Extract the (X, Y) coordinate from the center of the cell holding the provided text.  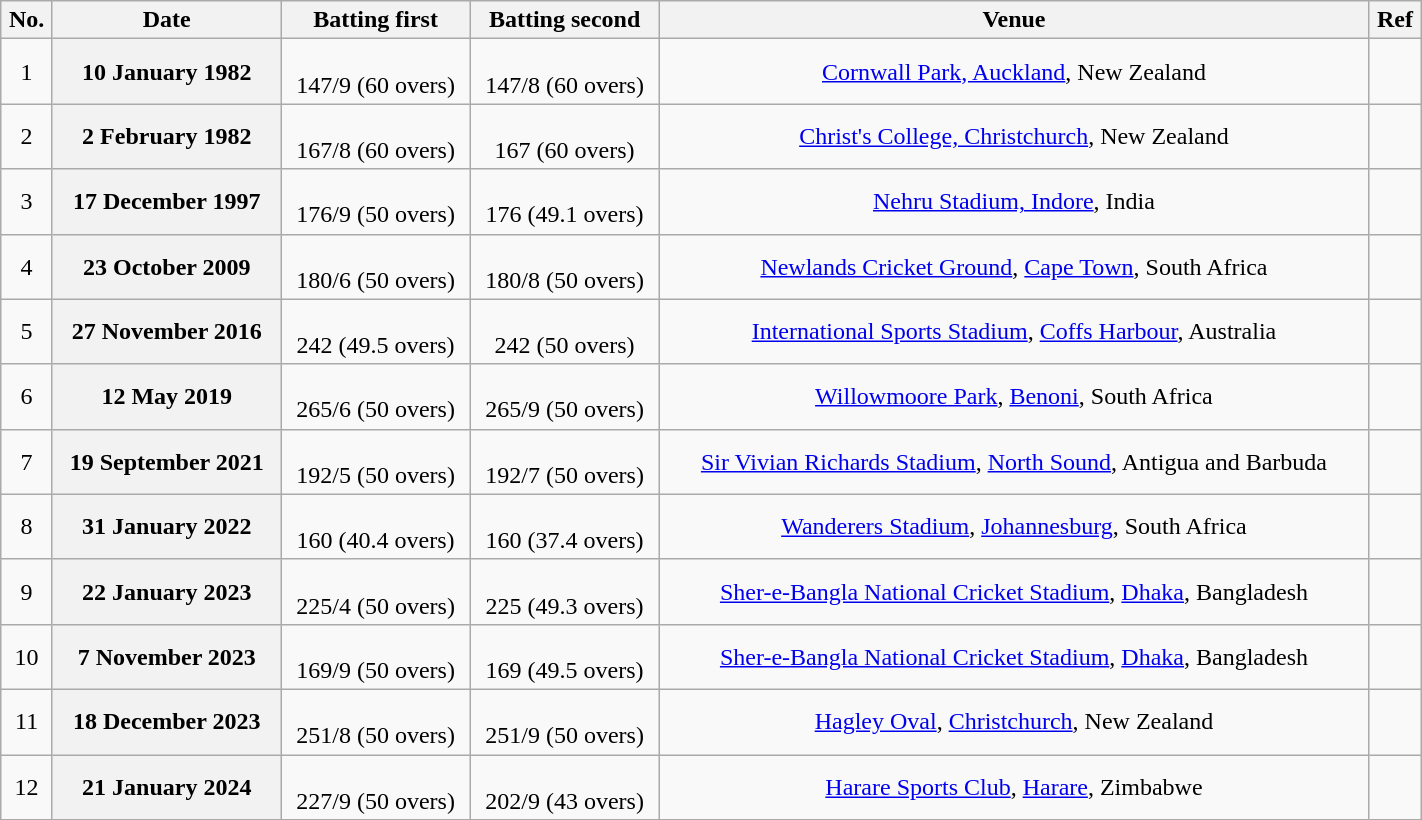
Newlands Cricket Ground, Cape Town, South Africa (1014, 266)
167 (60 overs) (564, 136)
12 (27, 786)
147/8 (60 overs) (564, 72)
Hagley Oval, Christchurch, New Zealand (1014, 722)
6 (27, 396)
12 May 2019 (166, 396)
242 (50 overs) (564, 332)
18 December 2023 (166, 722)
10 (27, 656)
180/6 (50 overs) (376, 266)
251/9 (50 overs) (564, 722)
192/7 (50 overs) (564, 462)
180/8 (50 overs) (564, 266)
4 (27, 266)
Batting second (564, 20)
Willowmoore Park, Benoni, South Africa (1014, 396)
8 (27, 526)
Christ's College, Christchurch, New Zealand (1014, 136)
1 (27, 72)
3 (27, 202)
Batting first (376, 20)
9 (27, 592)
23 October 2009 (166, 266)
265/9 (50 overs) (564, 396)
10 January 1982 (166, 72)
Harare Sports Club, Harare, Zimbabwe (1014, 786)
251/8 (50 overs) (376, 722)
2 (27, 136)
176 (49.1 overs) (564, 202)
147/9 (60 overs) (376, 72)
31 January 2022 (166, 526)
227/9 (50 overs) (376, 786)
225/4 (50 overs) (376, 592)
International Sports Stadium, Coffs Harbour, Australia (1014, 332)
160 (40.4 overs) (376, 526)
167/8 (60 overs) (376, 136)
265/6 (50 overs) (376, 396)
242 (49.5 overs) (376, 332)
7 November 2023 (166, 656)
Wanderers Stadium, Johannesburg, South Africa (1014, 526)
176/9 (50 overs) (376, 202)
160 (37.4 overs) (564, 526)
21 January 2024 (166, 786)
Date (166, 20)
Sir Vivian Richards Stadium, North Sound, Antigua and Barbuda (1014, 462)
169/9 (50 overs) (376, 656)
11 (27, 722)
19 September 2021 (166, 462)
No. (27, 20)
7 (27, 462)
17 December 1997 (166, 202)
Nehru Stadium, Indore, India (1014, 202)
Cornwall Park, Auckland, New Zealand (1014, 72)
Ref (1395, 20)
2 February 1982 (166, 136)
169 (49.5 overs) (564, 656)
27 November 2016 (166, 332)
Venue (1014, 20)
202/9 (43 overs) (564, 786)
5 (27, 332)
192/5 (50 overs) (376, 462)
22 January 2023 (166, 592)
225 (49.3 overs) (564, 592)
